Output the [X, Y] coordinate of the center of the cell containing the given text.  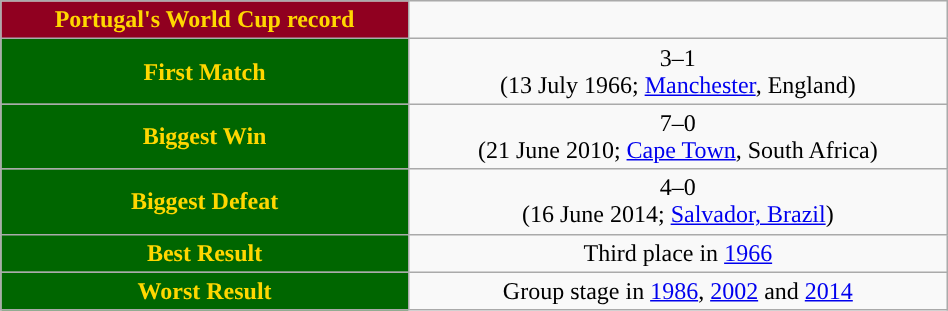
7–0 (21 June 2010; Cape Town, South Africa) [678, 136]
Biggest Win [205, 136]
Worst Result [205, 291]
First Match [205, 72]
Best Result [205, 253]
4–0 (16 June 2014; Salvador, Brazil) [678, 202]
Portugal's World Cup record [205, 20]
Biggest Defeat [205, 202]
Group stage in 1986, 2002 and 2014 [678, 291]
Third place in 1966 [678, 253]
3–1 (13 July 1966; Manchester, England) [678, 72]
